Pinpoint the cell where the given text exists, returning its (X, Y) midpoint coordinate. 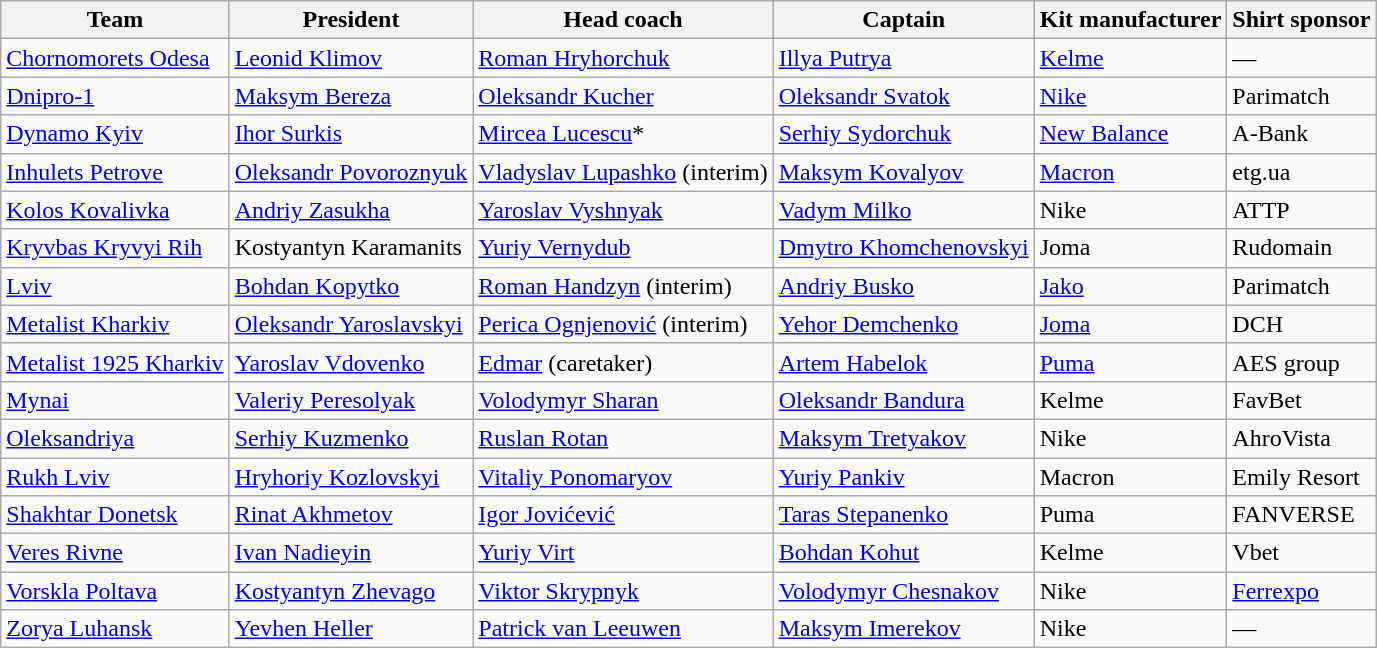
Viktor Skrypnyk (623, 591)
AES group (1302, 362)
FANVERSE (1302, 515)
Ihor Surkis (351, 134)
Chornomorets Odesa (115, 58)
etg.ua (1302, 172)
Oleksandr Yaroslavskyi (351, 324)
Igor Jovićević (623, 515)
Vitaliy Ponomaryov (623, 477)
Head coach (623, 20)
Leonid Klimov (351, 58)
Lviv (115, 286)
Vladyslav Lupashko (interim) (623, 172)
Kostyantyn Zhevago (351, 591)
Vadym Milko (904, 210)
Captain (904, 20)
Perica Ognjenović (interim) (623, 324)
Shirt sponsor (1302, 20)
Team (115, 20)
Roman Hryhorchuk (623, 58)
Patrick van Leeuwen (623, 629)
Artem Habelok (904, 362)
Oleksandr Svatok (904, 96)
Maksym Imerekov (904, 629)
Jako (1130, 286)
Dmytro Khomchenovskyi (904, 248)
DCH (1302, 324)
Yevhen Heller (351, 629)
Metalist 1925 Kharkiv (115, 362)
Yuriy Virt (623, 553)
Ruslan Rotan (623, 438)
Hryhoriy Kozlovskyi (351, 477)
Oleksandr Povoroznyuk (351, 172)
Mircea Lucescu* (623, 134)
AhroVista (1302, 438)
Bohdan Kopytko (351, 286)
New Balance (1130, 134)
Volodymyr Chesnakov (904, 591)
Dnipro-1 (115, 96)
Illya Putrya (904, 58)
Oleksandr Bandura (904, 400)
Dynamo Kyiv (115, 134)
Maksym Tretyakov (904, 438)
A-Bank (1302, 134)
Rukh Lviv (115, 477)
Kostyantyn Karamanits (351, 248)
Roman Handzyn (interim) (623, 286)
Shakhtar Donetsk (115, 515)
Maksym Kovalyov (904, 172)
Yaroslav Vyshnyak (623, 210)
Rudomain (1302, 248)
Kit manufacturer (1130, 20)
Vorskla Poltava (115, 591)
Taras Stepanenko (904, 515)
Ivan Nadieyin (351, 553)
Kryvbas Kryvyi Rih (115, 248)
Mynai (115, 400)
President (351, 20)
Yaroslav Vdovenko (351, 362)
Yuriy Vernydub (623, 248)
Inhulets Petrove (115, 172)
Kolos Kovalivka (115, 210)
Oleksandr Kucher (623, 96)
Serhiy Kuzmenko (351, 438)
Rinat Akhmetov (351, 515)
Ferrexpo (1302, 591)
Andriy Zasukha (351, 210)
Yuriy Pankiv (904, 477)
Yehor Demchenko (904, 324)
ATTP (1302, 210)
Vbet (1302, 553)
Metalist Kharkiv (115, 324)
Oleksandriya (115, 438)
Emily Resort (1302, 477)
Bohdan Kohut (904, 553)
Edmar (caretaker) (623, 362)
Andriy Busko (904, 286)
Volodymyr Sharan (623, 400)
Valeriy Peresolyak (351, 400)
Maksym Bereza (351, 96)
Zorya Luhansk (115, 629)
Serhiy Sydorchuk (904, 134)
Veres Rivne (115, 553)
FavBet (1302, 400)
